Determine the (x, y) coordinate at the center of the cell enclosing the given text.  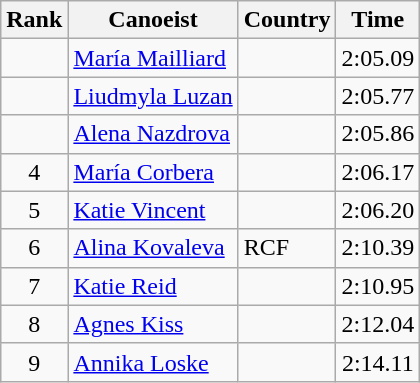
Alena Nazdrova (153, 134)
2:10.39 (378, 248)
5 (34, 210)
2:06.20 (378, 210)
2:12.04 (378, 324)
2:05.77 (378, 96)
2:14.11 (378, 362)
Time (378, 20)
6 (34, 248)
Alina Kovaleva (153, 248)
Katie Reid (153, 286)
RCF (287, 248)
2:10.95 (378, 286)
Annika Loske (153, 362)
Canoeist (153, 20)
Rank (34, 20)
Katie Vincent (153, 210)
María Mailliard (153, 58)
Liudmyla Luzan (153, 96)
María Corbera (153, 172)
2:05.86 (378, 134)
2:06.17 (378, 172)
8 (34, 324)
Country (287, 20)
7 (34, 286)
9 (34, 362)
2:05.09 (378, 58)
4 (34, 172)
Agnes Kiss (153, 324)
